For the text-containing cell, return its midpoint in (X, Y) coordinate format. 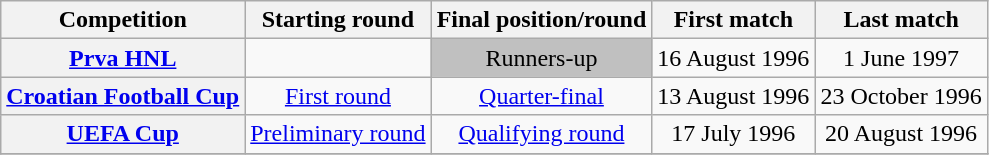
Qualifying round (542, 134)
Runners-up (542, 58)
17 July 1996 (734, 134)
Prva HNL (123, 58)
UEFA Cup (123, 134)
1 June 1997 (901, 58)
13 August 1996 (734, 96)
Last match (901, 20)
First match (734, 20)
Final position/round (542, 20)
Competition (123, 20)
Preliminary round (338, 134)
23 October 1996 (901, 96)
Starting round (338, 20)
Croatian Football Cup (123, 96)
20 August 1996 (901, 134)
First round (338, 96)
Quarter-final (542, 96)
16 August 1996 (734, 58)
